Output the [x, y] coordinate of the center of the cell containing the given text.  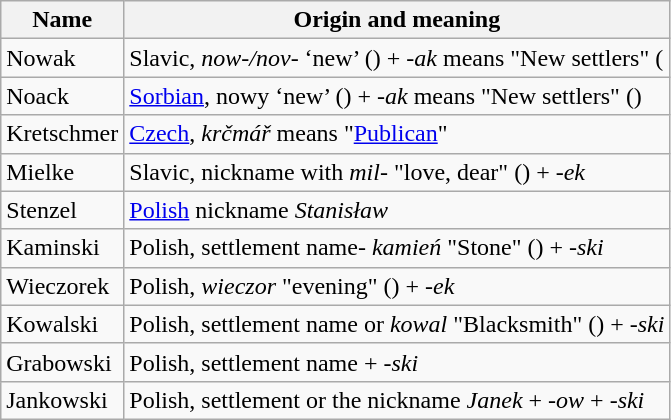
Polish, settlement name- kamień "Stone" () + -ski [397, 248]
Jankowski [62, 400]
Polish nickname Stanisław [397, 210]
Slavic, now-/nov- ‘new’ () + -ak means "New settlers" ( [397, 58]
Nowak [62, 58]
Noack [62, 96]
Kaminski [62, 248]
Polish, wieczor "evening" () + -ek [397, 286]
Polish, settlement name + -ski [397, 362]
Kowalski [62, 324]
Slavic, nickname with mil- "love, dear" () + -ek [397, 172]
Grabowski [62, 362]
Origin and meaning [397, 20]
Wieczorek [62, 286]
Name [62, 20]
Polish, settlement or the nickname Janek + -ow + -ski [397, 400]
Stenzel [62, 210]
Czech, krčmář means "Publican" [397, 134]
Polish, settlement name or kowal "Blacksmith" () + -ski [397, 324]
Kretschmer [62, 134]
Sorbian, nowy ‘new’ () + -ak means "New settlers" () [397, 96]
Mielke [62, 172]
